Find where the given text appears and provide that cell's center as [x, y] coordinate. 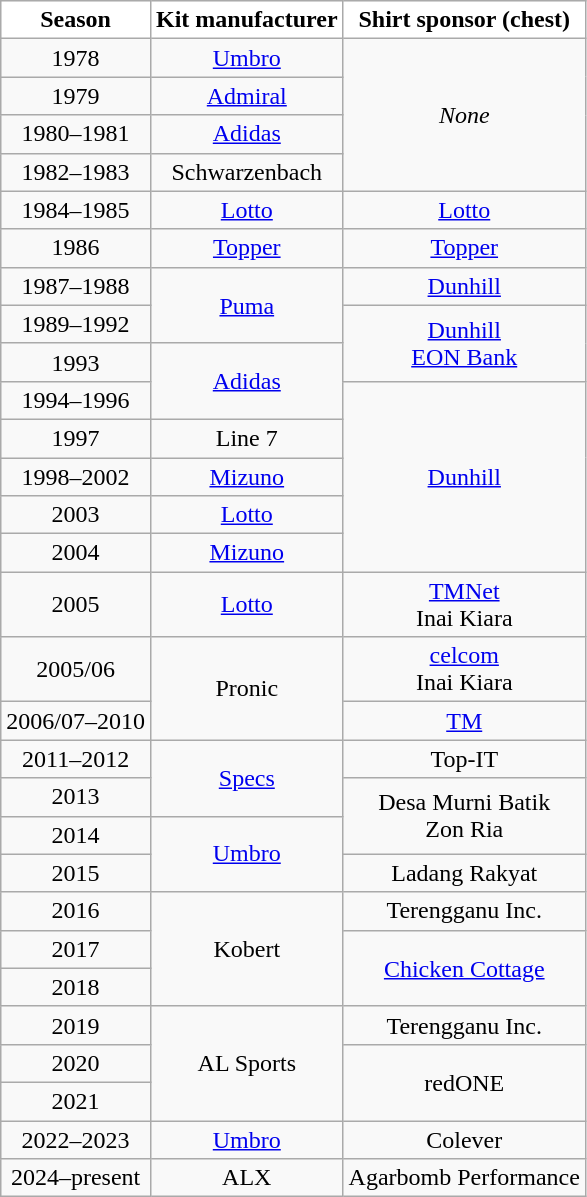
Shirt sponsor (chest) [464, 20]
Ladang Rakyat [464, 873]
Specs [246, 778]
1987–1988 [76, 286]
Chicken Cottage [464, 968]
ALX [246, 1178]
Schwarzenbach [246, 172]
TM [464, 721]
2013 [76, 797]
1979 [76, 96]
1998–2002 [76, 477]
Line 7 [246, 438]
1994–1996 [76, 400]
2020 [76, 1063]
Season [76, 20]
Puma [246, 305]
None [464, 115]
Admiral [246, 96]
2021 [76, 1101]
2005 [76, 604]
2006/07–2010 [76, 721]
Kit manufacturer [246, 20]
1997 [76, 438]
2003 [76, 515]
2024–present [76, 1178]
1984–1985 [76, 210]
1993 [76, 362]
1982–1983 [76, 172]
2016 [76, 911]
TMNet Inai Kiara [464, 604]
2019 [76, 1025]
Top-IT [464, 759]
Kobert [246, 949]
Desa Murni Batik Zon Ria [464, 816]
2005/06 [76, 670]
2022–2023 [76, 1139]
1989–1992 [76, 324]
1980–1981 [76, 134]
1986 [76, 248]
redONE [464, 1082]
1978 [76, 58]
2004 [76, 553]
AL Sports [246, 1063]
2011–2012 [76, 759]
2015 [76, 873]
2018 [76, 987]
Pronic [246, 688]
Colever [464, 1139]
2014 [76, 835]
Agarbomb Performance [464, 1178]
2017 [76, 949]
celcom Inai Kiara [464, 670]
DunhillEON Bank [464, 343]
